Determine the [x, y] coordinate at the center of the cell enclosing the given text.  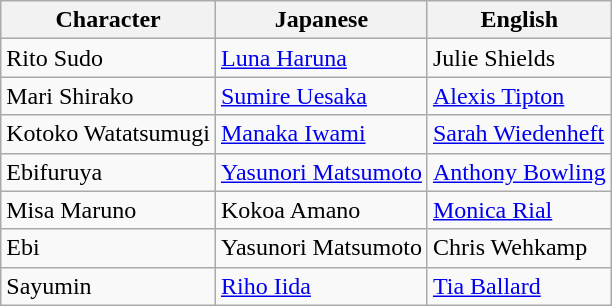
Monica Rial [519, 210]
Sayumin [108, 286]
Manaka Iwami [321, 134]
Anthony Bowling [519, 172]
Kotoko Watatsumugi [108, 134]
Chris Wehkamp [519, 248]
Kokoa Amano [321, 210]
Sumire Uesaka [321, 96]
Riho Iida [321, 286]
Character [108, 20]
Alexis Tipton [519, 96]
Misa Maruno [108, 210]
Ebifuruya [108, 172]
Tia Ballard [519, 286]
Mari Shirako [108, 96]
English [519, 20]
Luna Haruna [321, 58]
Julie Shields [519, 58]
Sarah Wiedenheft [519, 134]
Ebi [108, 248]
Japanese [321, 20]
Rito Sudo [108, 58]
